Provide the [x, y] coordinate of the cell's center where the given text is located.  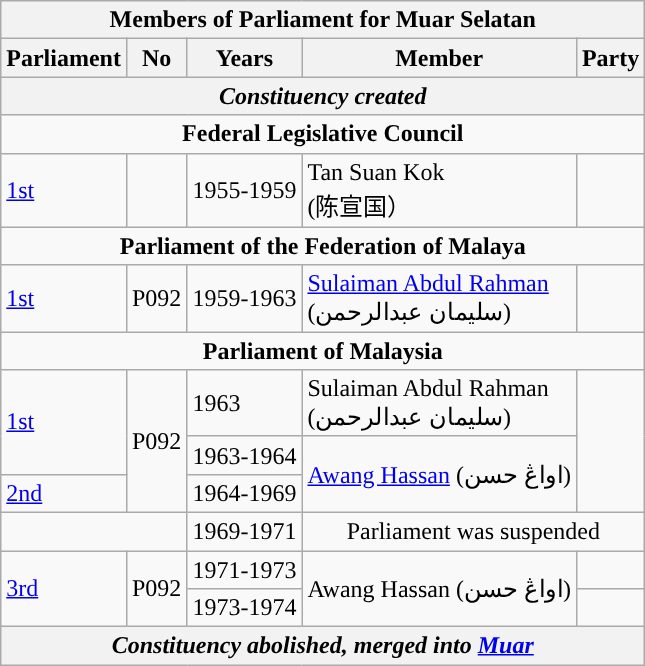
1963-1964 [244, 455]
Member [439, 58]
Parliament [64, 58]
Years [244, 58]
Parliament of the Federation of Malaya [323, 246]
1973-1974 [244, 608]
1963 [244, 404]
Constituency created [323, 96]
2nd [64, 493]
1959-1963 [244, 298]
1969-1971 [244, 531]
1971-1973 [244, 569]
Tan Suan Kok (陈宣国） [439, 190]
Parliament of Malaysia [323, 351]
3rd [64, 588]
Constituency abolished, merged into Muar [323, 646]
Parliament was suspended [474, 531]
1955-1959 [244, 190]
1964-1969 [244, 493]
Federal Legislative Council [323, 134]
No [156, 58]
Party [610, 58]
Members of Parliament for Muar Selatan [323, 20]
